Scan for the cell matching the given text and deliver its (X, Y) coordinate at center. 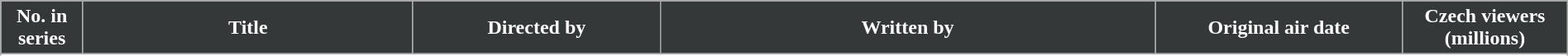
Written by (907, 28)
Original air date (1279, 28)
Directed by (536, 28)
No. inseries (42, 28)
Title (248, 28)
Czech viewers(millions) (1485, 28)
